Locate the cell with the specified text and output its (x, y) center coordinate. 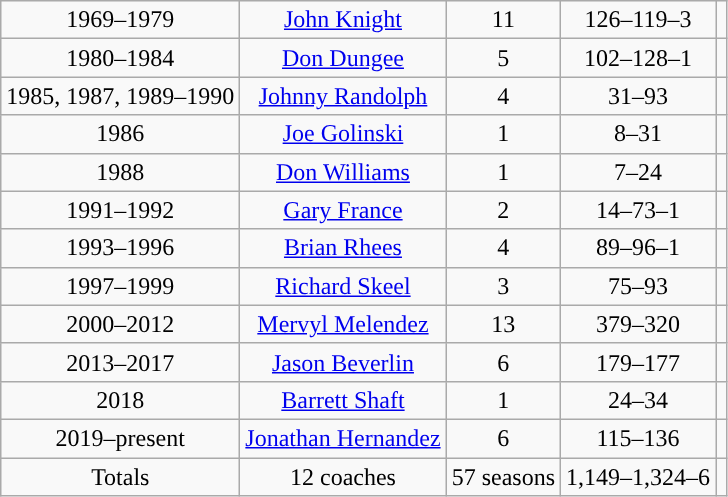
126–119–3 (638, 20)
31–93 (638, 96)
14–73–1 (638, 210)
1985, 1987, 1989–1990 (120, 96)
12 coaches (343, 477)
2 (503, 210)
2000–2012 (120, 324)
1986 (120, 134)
Johnny Randolph (343, 96)
Gary France (343, 210)
Jonathan Hernandez (343, 438)
1993–1996 (120, 248)
102–128–1 (638, 58)
Joe Golinski (343, 134)
24–34 (638, 400)
57 seasons (503, 477)
5 (503, 58)
Don Dungee (343, 58)
379–320 (638, 324)
John Knight (343, 20)
1991–1992 (120, 210)
89–96–1 (638, 248)
1997–1999 (120, 286)
Totals (120, 477)
1980–1984 (120, 58)
115–136 (638, 438)
3 (503, 286)
Richard Skeel (343, 286)
8–31 (638, 134)
179–177 (638, 362)
1,149–1,324–6 (638, 477)
7–24 (638, 172)
Jason Beverlin (343, 362)
11 (503, 20)
75–93 (638, 286)
1988 (120, 172)
Don Williams (343, 172)
2018 (120, 400)
13 (503, 324)
1969–1979 (120, 20)
Brian Rhees (343, 248)
2019–present (120, 438)
2013–2017 (120, 362)
Barrett Shaft (343, 400)
Mervyl Melendez (343, 324)
